Return the [x, y] coordinate for the center point of the cell that contains the specified text.  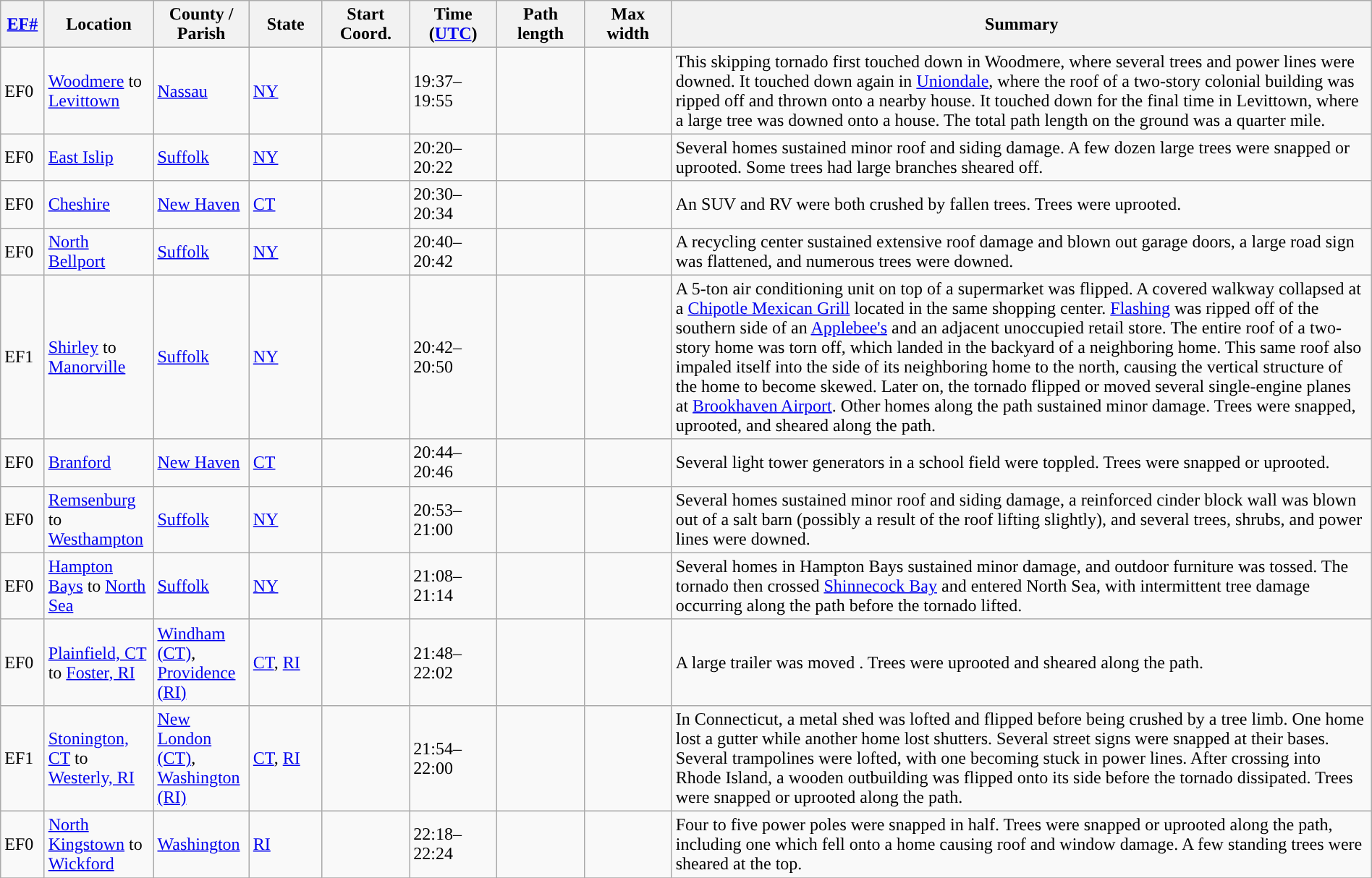
20:53–21:00 [453, 519]
Summary [1022, 25]
20:40–20:42 [453, 252]
21:54–22:00 [453, 758]
State [285, 25]
EF# [22, 25]
An SUV and RV were both crushed by fallen trees. Trees were uprooted. [1022, 204]
Windham (CT), Providence (RI) [201, 662]
Cheshire [98, 204]
A recycling center sustained extensive roof damage and blown out garage doors, a large road sign was flattened, and numerous trees were downed. [1022, 252]
A large trailer was moved . Trees were uprooted and sheared along the path. [1022, 662]
Path length [541, 25]
North Bellport [98, 252]
22:18–22:24 [453, 844]
Washington [201, 844]
21:08–21:14 [453, 586]
Start Coord. [366, 25]
Woodmere to Levittown [98, 91]
21:48–22:02 [453, 662]
20:30–20:34 [453, 204]
19:37–19:55 [453, 91]
County / Parish [201, 25]
New London (CT), Washington (RI) [201, 758]
Nassau [201, 91]
20:42–20:50 [453, 357]
Plainfield, CT to Foster, RI [98, 662]
Hampton Bays to North Sea [98, 586]
20:44–20:46 [453, 463]
Remsenburg to Westhampton [98, 519]
Shirley to Manorville [98, 357]
Max width [628, 25]
20:20–20:22 [453, 158]
Time (UTC) [453, 25]
East Islip [98, 158]
North Kingstown to Wickford [98, 844]
RI [285, 844]
Several light tower generators in a school field were toppled. Trees were snapped or uprooted. [1022, 463]
Stonington, CT to Westerly, RI [98, 758]
Branford [98, 463]
Location [98, 25]
Several homes sustained minor roof and siding damage. A few dozen large trees were snapped or uprooted. Some trees had large branches sheared off. [1022, 158]
